Determine the (x, y) coordinate at the center of the cell enclosing the given text.  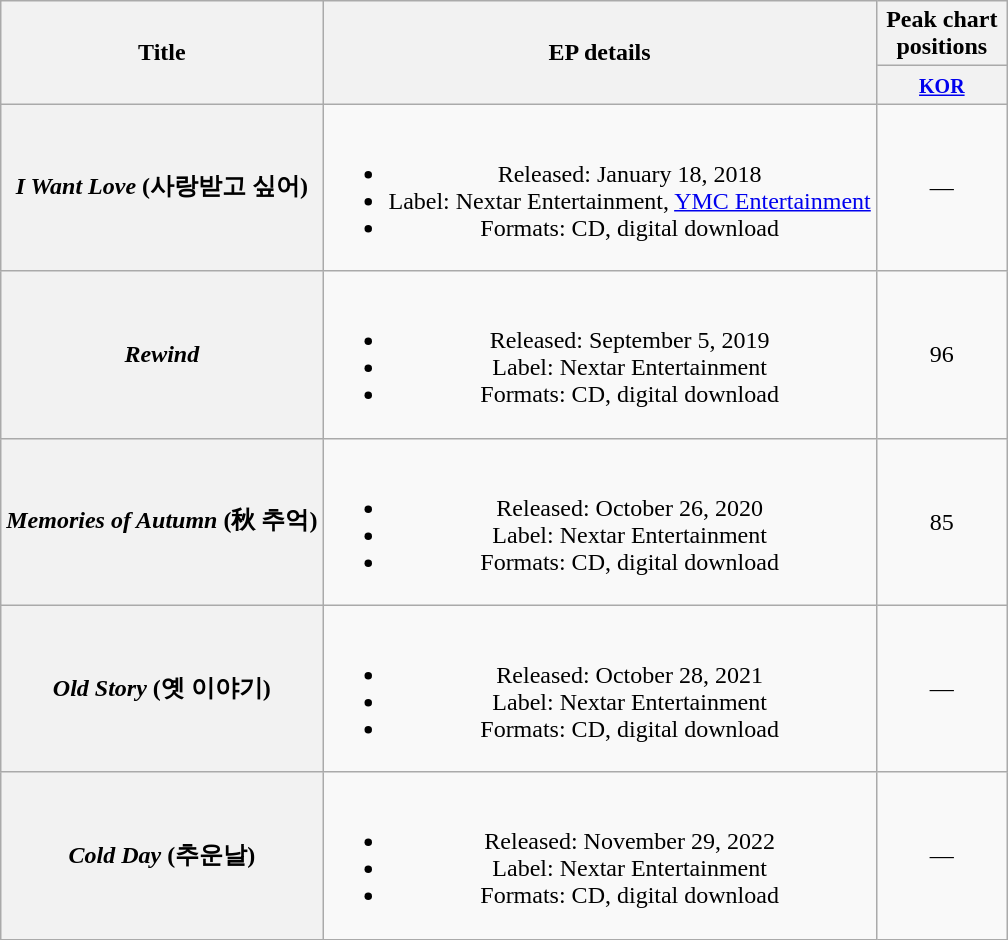
Released: October 26, 2020Label: Nextar EntertainmentFormats: CD, digital download (600, 522)
Rewind (162, 354)
85 (942, 522)
Released: January 18, 2018Label: Nextar Entertainment, YMC EntertainmentFormats: CD, digital download (600, 188)
KOR (942, 85)
Cold Day (추운날) (162, 856)
Old Story (옛 이야기) (162, 688)
EP details (600, 52)
Title (162, 52)
Released: October 28, 2021Label: Nextar EntertainmentFormats: CD, digital download (600, 688)
Memories of Autumn (秋 추억) (162, 522)
I Want Love (사랑받고 싶어) (162, 188)
96 (942, 354)
Peak chart positions (942, 34)
Released: November 29, 2022Label: Nextar EntertainmentFormats: CD, digital download (600, 856)
Released: September 5, 2019Label: Nextar EntertainmentFormats: CD, digital download (600, 354)
